Detect which cell encompasses the target text, then output its [x, y] center coordinate. 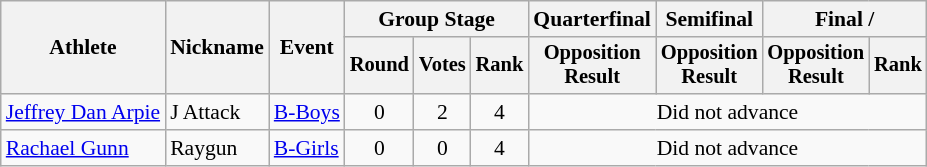
Athlete [83, 48]
Group Stage [436, 19]
J Attack [217, 112]
Rachael Gunn [83, 148]
Nickname [217, 48]
Final / [845, 19]
Votes [442, 66]
Raygun [217, 148]
Quarterfinal [592, 19]
B-Girls [307, 148]
B-Boys [307, 112]
Round [380, 66]
Event [307, 48]
Jeffrey Dan Arpie [83, 112]
2 [442, 112]
Semifinal [710, 19]
